Pinpoint the cell where the given text exists, returning its [X, Y] midpoint coordinate. 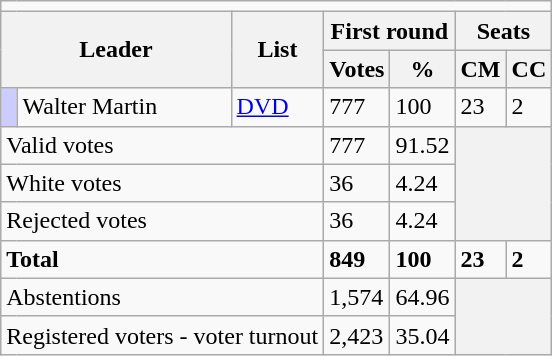
List [278, 50]
DVD [278, 107]
% [422, 69]
Rejected votes [162, 221]
2,423 [357, 335]
Leader [116, 50]
849 [357, 259]
1,574 [357, 297]
Abstentions [162, 297]
Registered voters - voter turnout [162, 335]
CC [529, 69]
Total [162, 259]
Walter Martin [124, 107]
Votes [357, 69]
Valid votes [162, 145]
CM [480, 69]
Seats [504, 31]
White votes [162, 183]
91.52 [422, 145]
64.96 [422, 297]
35.04 [422, 335]
First round [390, 31]
